Capture the cell that displays the provided text and extract its (X, Y) central coordinate. 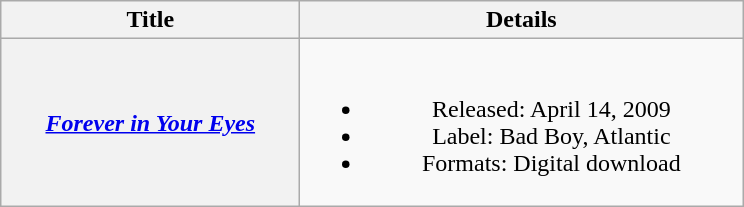
Released: April 14, 2009Label: Bad Boy, AtlanticFormats: Digital download (522, 122)
Details (522, 20)
Forever in Your Eyes (150, 122)
Title (150, 20)
